Capture the cell that displays the provided text and extract its [x, y] central coordinate. 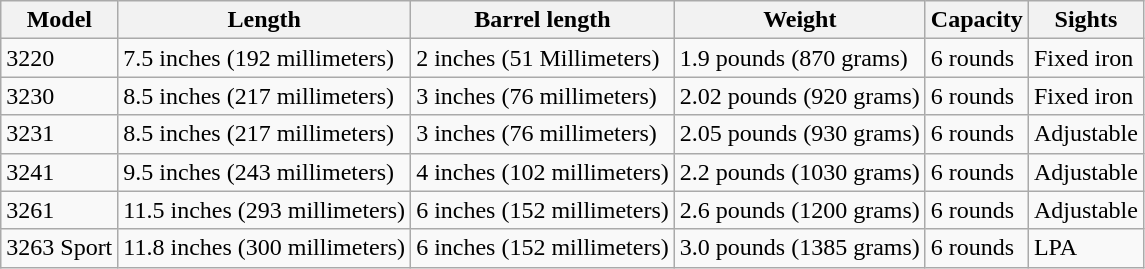
Sights [1086, 20]
1.9 pounds (870 grams) [800, 58]
2.05 pounds (930 grams) [800, 134]
2.6 pounds (1200 grams) [800, 210]
3220 [60, 58]
3261 [60, 210]
Barrel length [543, 20]
11.5 inches (293 millimeters) [264, 210]
11.8 inches (300 millimeters) [264, 248]
3263 Sport [60, 248]
3231 [60, 134]
7.5 inches (192 millimeters) [264, 58]
4 inches (102 millimeters) [543, 172]
Capacity [976, 20]
3241 [60, 172]
3.0 pounds (1385 grams) [800, 248]
2 inches (51 Millimeters) [543, 58]
3230 [60, 96]
2.2 pounds (1030 grams) [800, 172]
2.02 pounds (920 grams) [800, 96]
9.5 inches (243 millimeters) [264, 172]
Weight [800, 20]
Model [60, 20]
Length [264, 20]
LPA [1086, 248]
